Determine the [X, Y] coordinate at the center of the cell enclosing the given text.  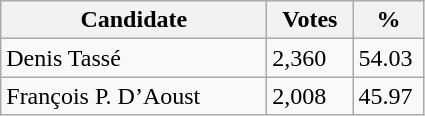
François P. D’Aoust [134, 96]
2,008 [310, 96]
Denis Tassé [134, 58]
54.03 [388, 58]
2,360 [310, 58]
Votes [310, 20]
% [388, 20]
45.97 [388, 96]
Candidate [134, 20]
